Return (x, y) of the center of cell containing provided text 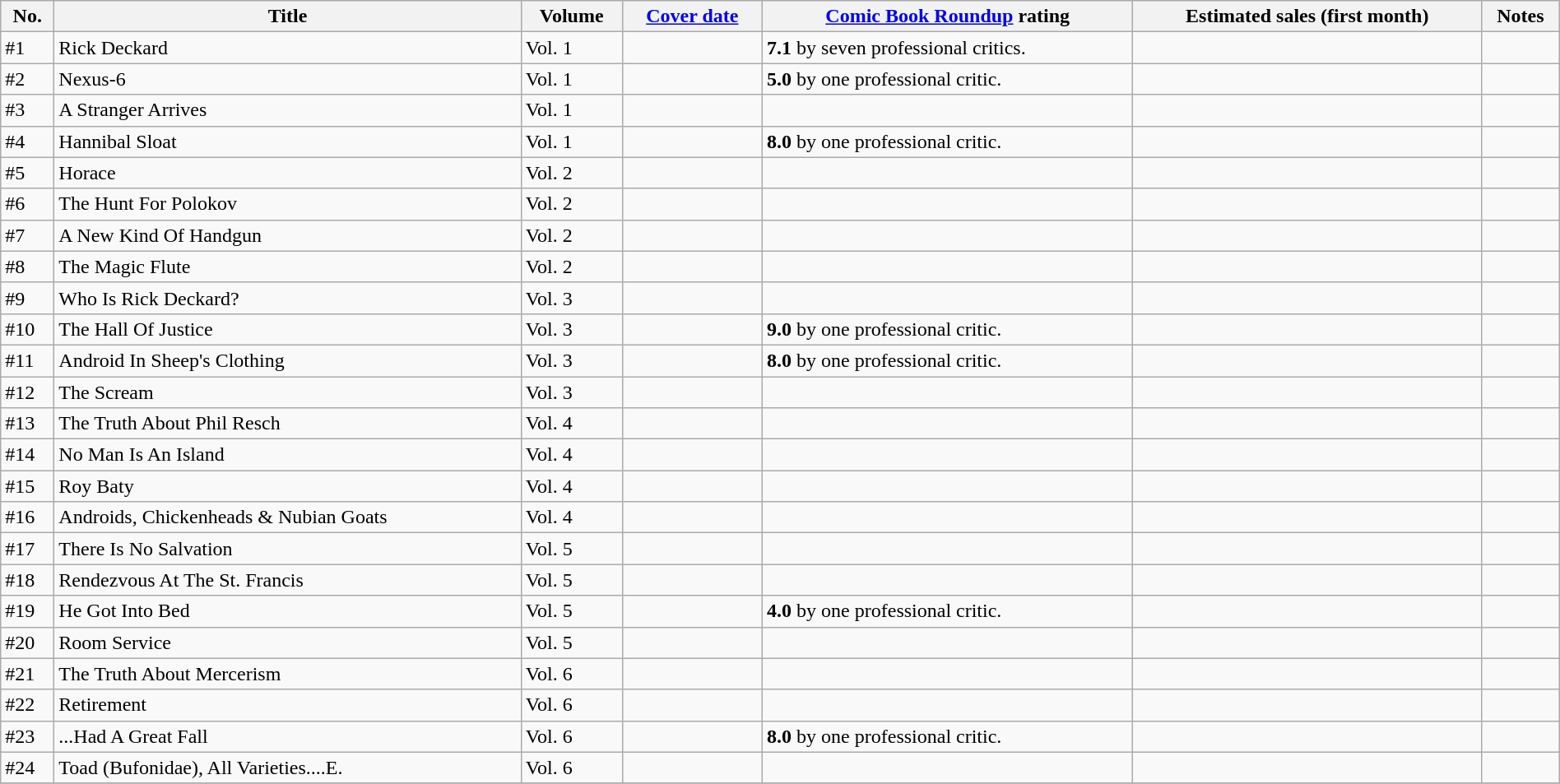
Rick Deckard (288, 48)
#21 (28, 674)
#8 (28, 267)
#2 (28, 79)
Title (288, 16)
#19 (28, 611)
Android In Sheep's Clothing (288, 360)
The Truth About Mercerism (288, 674)
There Is No Salvation (288, 549)
#11 (28, 360)
#6 (28, 204)
#22 (28, 705)
Room Service (288, 643)
#24 (28, 768)
Androids, Chickenheads & Nubian Goats (288, 517)
7.1 by seven professional critics. (948, 48)
Nexus-6 (288, 79)
No. (28, 16)
Toad (Bufonidae), All Varieties....E. (288, 768)
Who Is Rick Deckard? (288, 298)
5.0 by one professional critic. (948, 79)
The Truth About Phil Resch (288, 424)
#3 (28, 110)
#12 (28, 392)
#15 (28, 486)
#5 (28, 173)
9.0 by one professional critic. (948, 329)
Cover date (692, 16)
...Had A Great Fall (288, 736)
Comic Book Roundup rating (948, 16)
#20 (28, 643)
The Hunt For Polokov (288, 204)
Rendezvous At The St. Francis (288, 580)
The Hall Of Justice (288, 329)
The Scream (288, 392)
Volume (571, 16)
Hannibal Sloat (288, 141)
#18 (28, 580)
Notes (1521, 16)
The Magic Flute (288, 267)
#14 (28, 455)
#17 (28, 549)
#16 (28, 517)
A New Kind Of Handgun (288, 235)
#4 (28, 141)
#10 (28, 329)
He Got Into Bed (288, 611)
Roy Baty (288, 486)
#1 (28, 48)
No Man Is An Island (288, 455)
A Stranger Arrives (288, 110)
Horace (288, 173)
#7 (28, 235)
#23 (28, 736)
4.0 by one professional critic. (948, 611)
#9 (28, 298)
Estimated sales (first month) (1307, 16)
Retirement (288, 705)
#13 (28, 424)
